Provide the (x, y) coordinate of the cell's center where the given text is located.  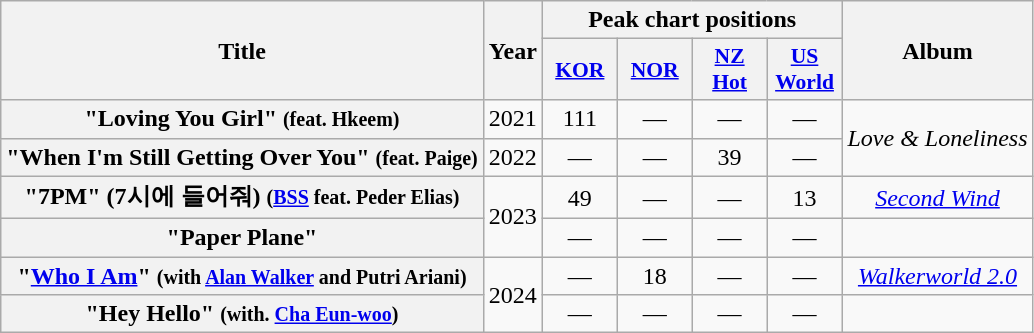
2022 (512, 157)
"Paper Plane" (242, 238)
USWorld (804, 70)
Album (938, 50)
2024 (512, 295)
18 (654, 276)
111 (580, 119)
Peak chart positions (692, 20)
Love & Loneliness (938, 138)
"Who I Am" (with Alan Walker and Putri Ariani) (242, 276)
"When I'm Still Getting Over You" (feat. Paige) (242, 157)
"7PM" (7시에 들어줘) (BSS feat. Peder Elias) (242, 198)
49 (580, 198)
39 (730, 157)
Second Wind (938, 198)
2023 (512, 216)
NZHot (730, 70)
Year (512, 50)
NOR (654, 70)
2021 (512, 119)
"Loving You Girl" (feat. Hkeem) (242, 119)
13 (804, 198)
Walkerworld 2.0 (938, 276)
Title (242, 50)
KOR (580, 70)
"Hey Hello" (with. Cha Eun-woo) (242, 314)
